From the cell containing the given text, extract its center point as [X, Y] coordinate. 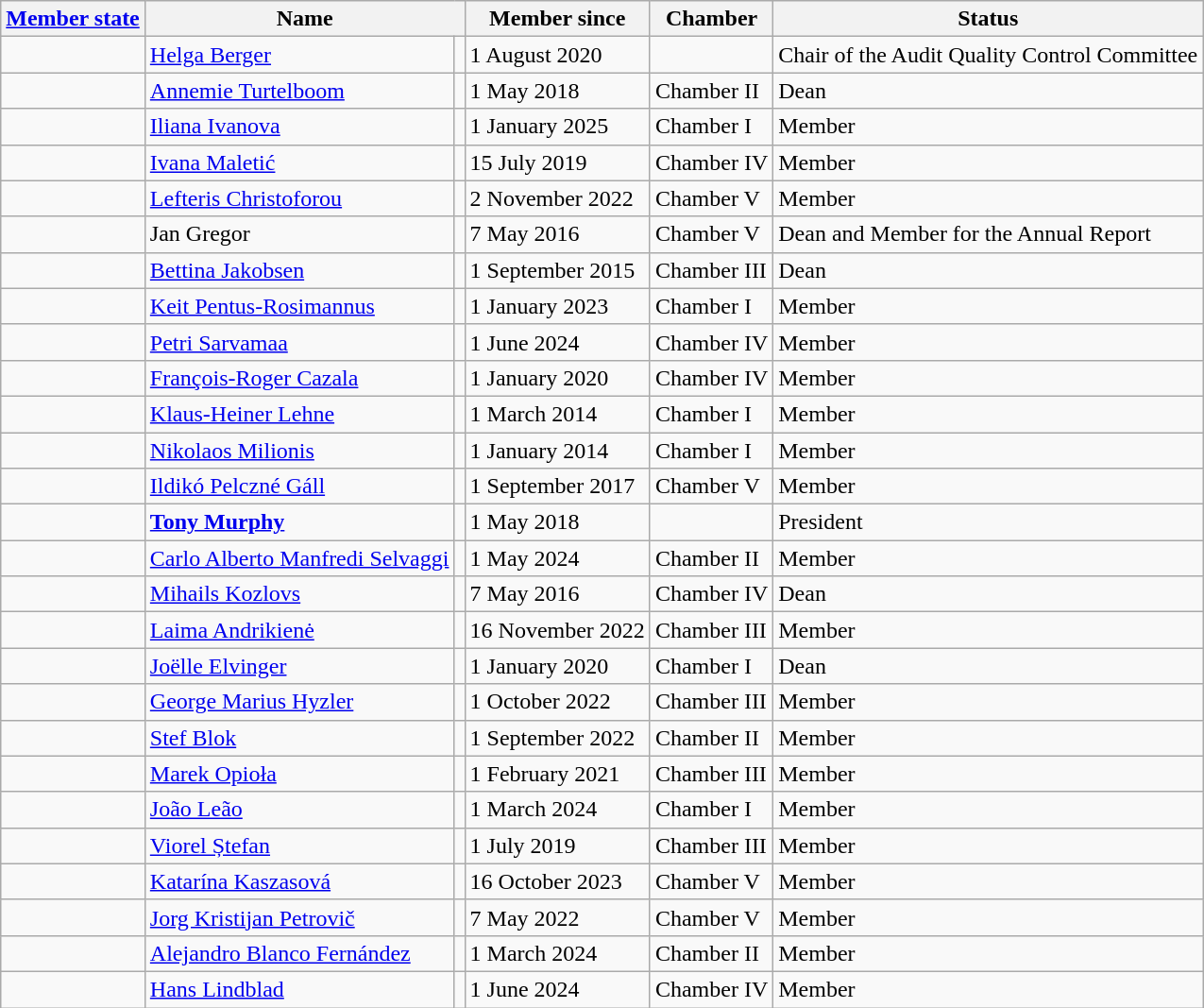
Name [304, 19]
Jorg Kristijan Petrovič [299, 917]
15 July 2019 [557, 162]
Nikolaos Milionis [299, 451]
Mihails Kozlovs [299, 594]
7 May 2022 [557, 917]
João Leão [299, 810]
1 January 2025 [557, 127]
Status [988, 19]
Ildikó Pelczné Gáll [299, 487]
1 February 2021 [557, 774]
Bettina Jakobsen [299, 270]
1 July 2019 [557, 846]
1 September 2022 [557, 738]
Iliana Ivanova [299, 127]
1 March 2014 [557, 414]
Marek Opioła [299, 774]
Lefteris Christoforou [299, 198]
1 May 2024 [557, 558]
Chamber [711, 19]
Petri Sarvamaa [299, 342]
François-Roger Cazala [299, 378]
George Marius Hyzler [299, 702]
Ivana Maletić [299, 162]
1 August 2020 [557, 55]
Annemie Turtelboom [299, 91]
Chair of the Audit Quality Control Committee [988, 55]
Katarína Kaszasová [299, 881]
Dean and Member for the Annual Report [988, 234]
Tony Murphy [299, 522]
Member since [557, 19]
2 November 2022 [557, 198]
1 January 2023 [557, 306]
Viorel Ștefan [299, 846]
1 September 2017 [557, 487]
President [988, 522]
Stef Blok [299, 738]
Carlo Alberto Manfredi Selvaggi [299, 558]
1 October 2022 [557, 702]
Jan Gregor [299, 234]
Alejandro Blanco Fernández [299, 953]
Klaus-Heiner Lehne [299, 414]
16 October 2023 [557, 881]
Joëlle Elvinger [299, 666]
Member state [74, 19]
Helga Berger [299, 55]
Hans Lindblad [299, 989]
Keit Pentus-Rosimannus [299, 306]
Laima Andrikienė [299, 630]
1 January 2014 [557, 451]
1 September 2015 [557, 270]
16 November 2022 [557, 630]
